Provide the (x, y) coordinate of the cell's center where the given text is located.  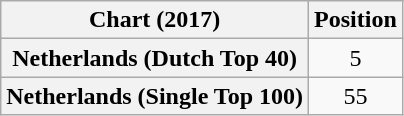
Netherlands (Dutch Top 40) (155, 58)
5 (356, 58)
Position (356, 20)
Chart (2017) (155, 20)
55 (356, 96)
Netherlands (Single Top 100) (155, 96)
